Pinpoint the cell where the given text exists, returning its (x, y) midpoint coordinate. 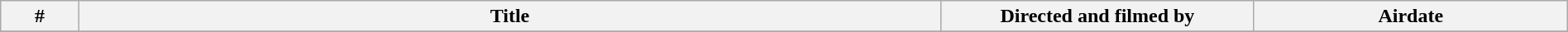
# (40, 16)
Title (509, 16)
Airdate (1411, 16)
Directed and filmed by (1097, 16)
